Capture the cell that displays the provided text and extract its (X, Y) central coordinate. 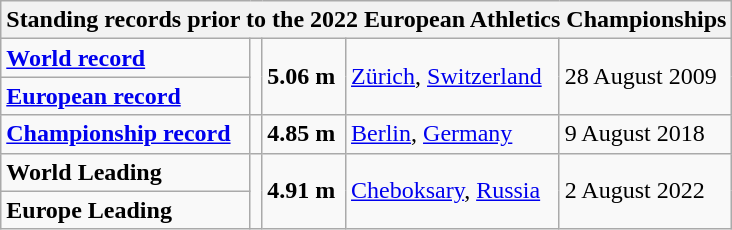
Championship record (126, 134)
World Leading (126, 172)
Standing records prior to the 2022 European Athletics Championships (366, 20)
5.06 m (304, 77)
European record (126, 96)
Berlin, Germany (453, 134)
4.91 m (304, 191)
4.85 m (304, 134)
World record (126, 58)
28 August 2009 (646, 77)
9 August 2018 (646, 134)
Cheboksary, Russia (453, 191)
2 August 2022 (646, 191)
Zürich, Switzerland (453, 77)
Europe Leading (126, 210)
